Output the (X, Y) coordinate of the center of the cell containing the given text.  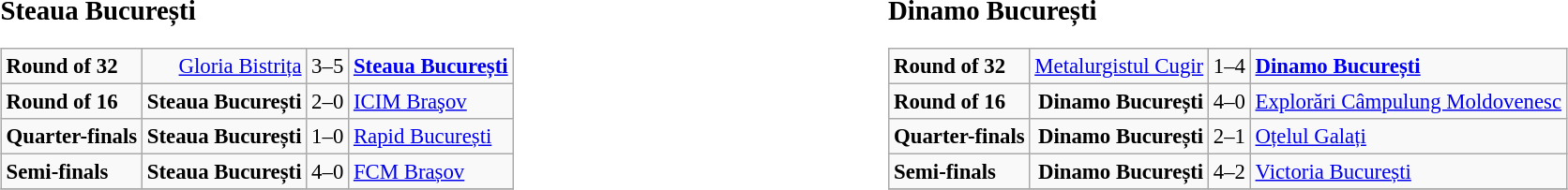
3–5 (328, 66)
FCM Brașov (431, 172)
Oțelul Galați (1409, 137)
4–2 (1229, 172)
Victoria București (1409, 172)
Metalurgistul Cugir (1120, 66)
1–4 (1229, 66)
2–1 (1229, 137)
Gloria Bistrița (223, 66)
1–0 (328, 137)
Rapid București (431, 137)
Explorări Câmpulung Moldovenesc (1409, 102)
ICIM Braşov (431, 102)
2–0 (328, 102)
